Provide the [X, Y] coordinate of the cell's center where the given text is located.  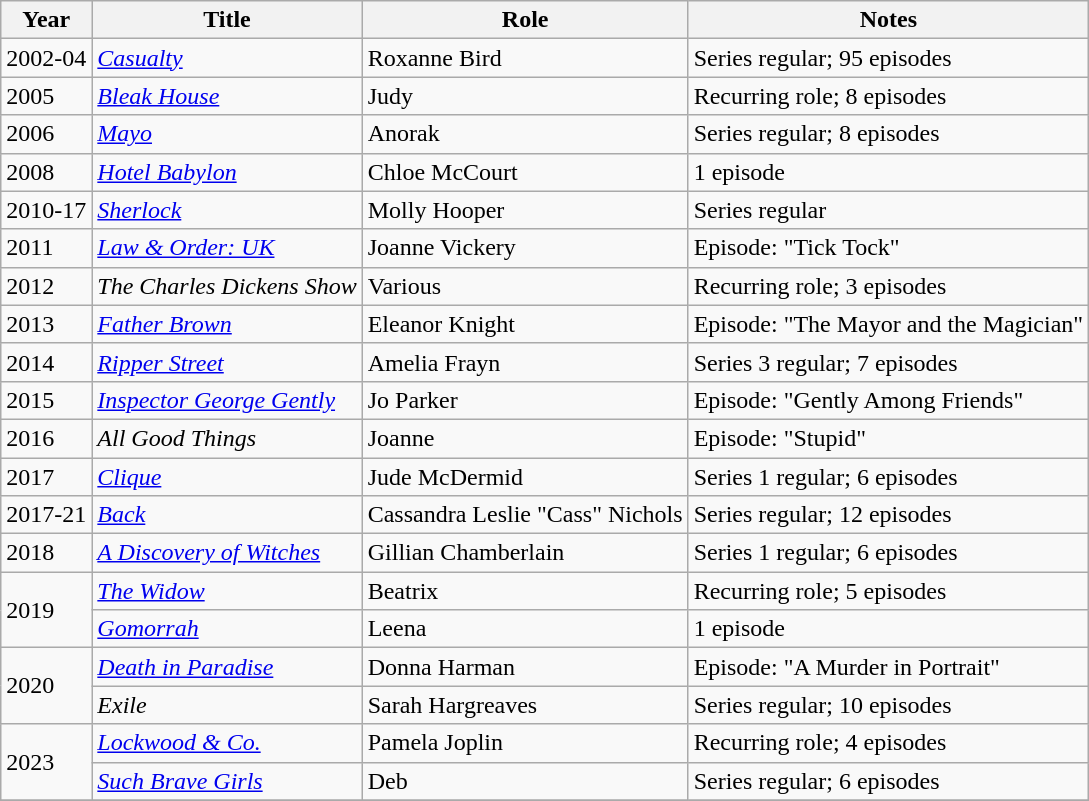
2023 [46, 762]
2017-21 [46, 515]
2020 [46, 686]
Judy [525, 96]
Recurring role; 4 episodes [888, 743]
Roxanne Bird [525, 58]
2011 [46, 248]
Such Brave Girls [227, 781]
Lockwood & Co. [227, 743]
Series 3 regular; 7 episodes [888, 362]
Gomorrah [227, 629]
The Widow [227, 591]
2017 [46, 477]
Year [46, 20]
Episode: "Tick Tock" [888, 248]
2010-17 [46, 210]
Jude McDermid [525, 477]
Recurring role; 5 episodes [888, 591]
Anorak [525, 134]
2013 [46, 324]
Donna Harman [525, 667]
Leena [525, 629]
2002-04 [46, 58]
The Charles Dickens Show [227, 286]
Cassandra Leslie "Cass" Nichols [525, 515]
Joanne [525, 438]
Amelia Frayn [525, 362]
Episode: "The Mayor and the Magician" [888, 324]
Sarah Hargreaves [525, 705]
Various [525, 286]
Episode: "Gently Among Friends" [888, 400]
Eleanor Knight [525, 324]
Gillian Chamberlain [525, 553]
Series regular; 12 episodes [888, 515]
Inspector George Gently [227, 400]
Mayo [227, 134]
Joanne Vickery [525, 248]
2006 [46, 134]
Pamela Joplin [525, 743]
Law & Order: UK [227, 248]
Series regular; 6 episodes [888, 781]
2005 [46, 96]
Father Brown [227, 324]
A Discovery of Witches [227, 553]
2018 [46, 553]
Back [227, 515]
Episode: "A Murder in Portrait" [888, 667]
Recurring role; 3 episodes [888, 286]
Notes [888, 20]
Title [227, 20]
Clique [227, 477]
Hotel Babylon [227, 172]
Death in Paradise [227, 667]
Chloe McCourt [525, 172]
Series regular [888, 210]
2015 [46, 400]
Exile [227, 705]
Recurring role; 8 episodes [888, 96]
Beatrix [525, 591]
Series regular; 95 episodes [888, 58]
Series regular; 10 episodes [888, 705]
Bleak House [227, 96]
2012 [46, 286]
Molly Hooper [525, 210]
Jo Parker [525, 400]
Series regular; 8 episodes [888, 134]
Deb [525, 781]
2019 [46, 610]
All Good Things [227, 438]
Ripper Street [227, 362]
Role [525, 20]
Sherlock [227, 210]
2014 [46, 362]
2016 [46, 438]
Episode: "Stupid" [888, 438]
Casualty [227, 58]
2008 [46, 172]
